Locate the cell with the specified text and output its [x, y] center coordinate. 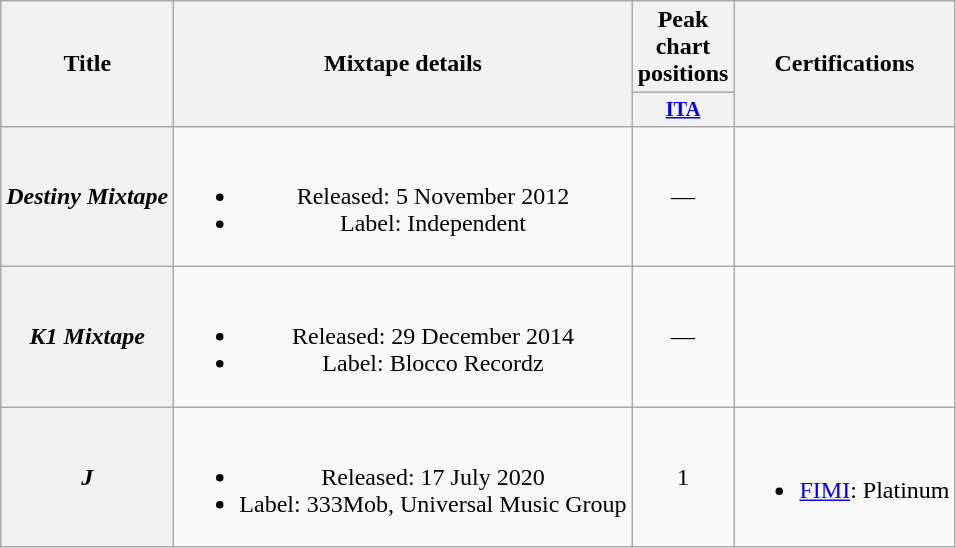
Title [88, 64]
Released: 29 December 2014Label: Blocco Recordz [403, 337]
1 [683, 477]
Destiny Mixtape [88, 196]
Mixtape details [403, 64]
Released: 17 July 2020Label: 333Mob, Universal Music Group [403, 477]
Peak chart positions [683, 47]
ITA [683, 110]
J [88, 477]
FIMI: Platinum [844, 477]
K1 Mixtape [88, 337]
Certifications [844, 64]
Released: 5 November 2012Label: Independent [403, 196]
